Return the (x, y) coordinate for the center point of the cell that contains the specified text.  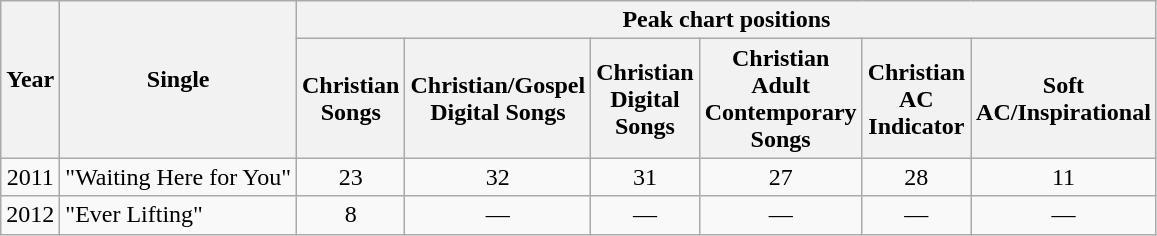
8 (351, 215)
31 (645, 177)
Christian Digital Songs (645, 98)
27 (780, 177)
11 (1064, 177)
Christian Adult Contemporary Songs (780, 98)
32 (498, 177)
Christian Songs (351, 98)
Christian/Gospel Digital Songs (498, 98)
2011 (30, 177)
Christian AC Indicator (916, 98)
28 (916, 177)
"Waiting Here for You" (178, 177)
2012 (30, 215)
23 (351, 177)
Soft AC/Inspirational (1064, 98)
Peak chart positions (727, 20)
Single (178, 80)
"Ever Lifting" (178, 215)
Year (30, 80)
